Detect which cell encompasses the target text, then output its [X, Y] center coordinate. 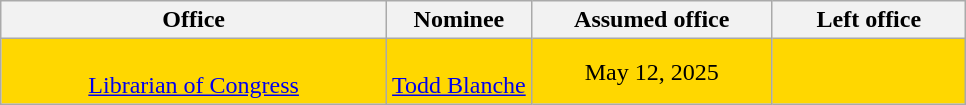
Nominee [460, 20]
Left office [868, 20]
May 12, 2025 [652, 72]
Todd Blanche [460, 72]
Assumed office [652, 20]
Office [194, 20]
Librarian of Congress [194, 72]
